Return [x, y] of the center of cell containing provided text 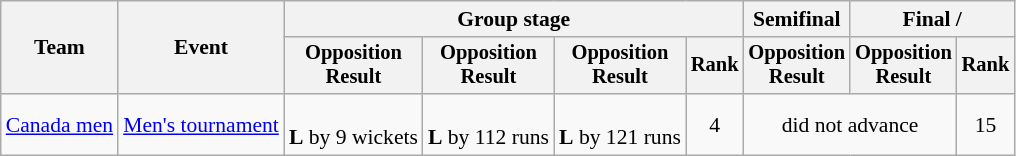
Semifinal [796, 19]
Group stage [514, 19]
4 [715, 124]
did not advance [850, 124]
15 [986, 124]
Final / [932, 19]
Event [201, 48]
L by 121 runs [620, 124]
Team [60, 48]
Canada men [60, 124]
L by 112 runs [488, 124]
L by 9 wickets [354, 124]
Men's tournament [201, 124]
